Identify which cell holds the provided text, then report its (X, Y) central coordinate. 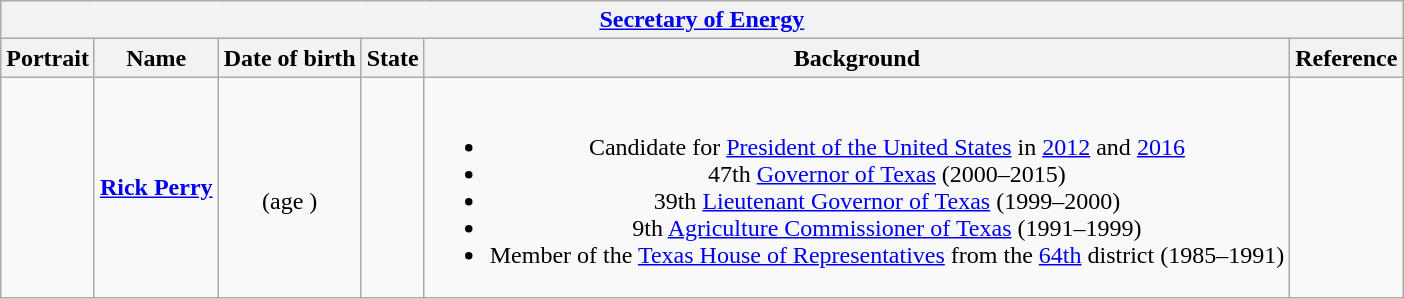
Portrait (48, 58)
Name (156, 58)
Reference (1346, 58)
Secretary of Energy (702, 20)
(age ) (290, 188)
State (392, 58)
Rick Perry (156, 188)
Date of birth (290, 58)
Background (856, 58)
